Provide the [x, y] coordinate of the cell's center where the given text is located.  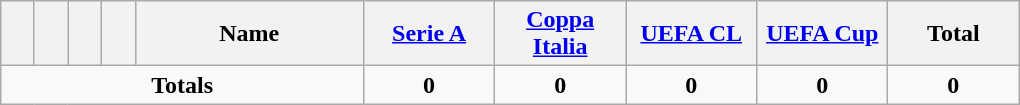
Serie A [430, 34]
Coppa Italia [560, 34]
Totals [182, 85]
UEFA CL [692, 34]
Total [954, 34]
UEFA Cup [822, 34]
Name [250, 34]
